Capture the cell that displays the provided text and extract its (X, Y) central coordinate. 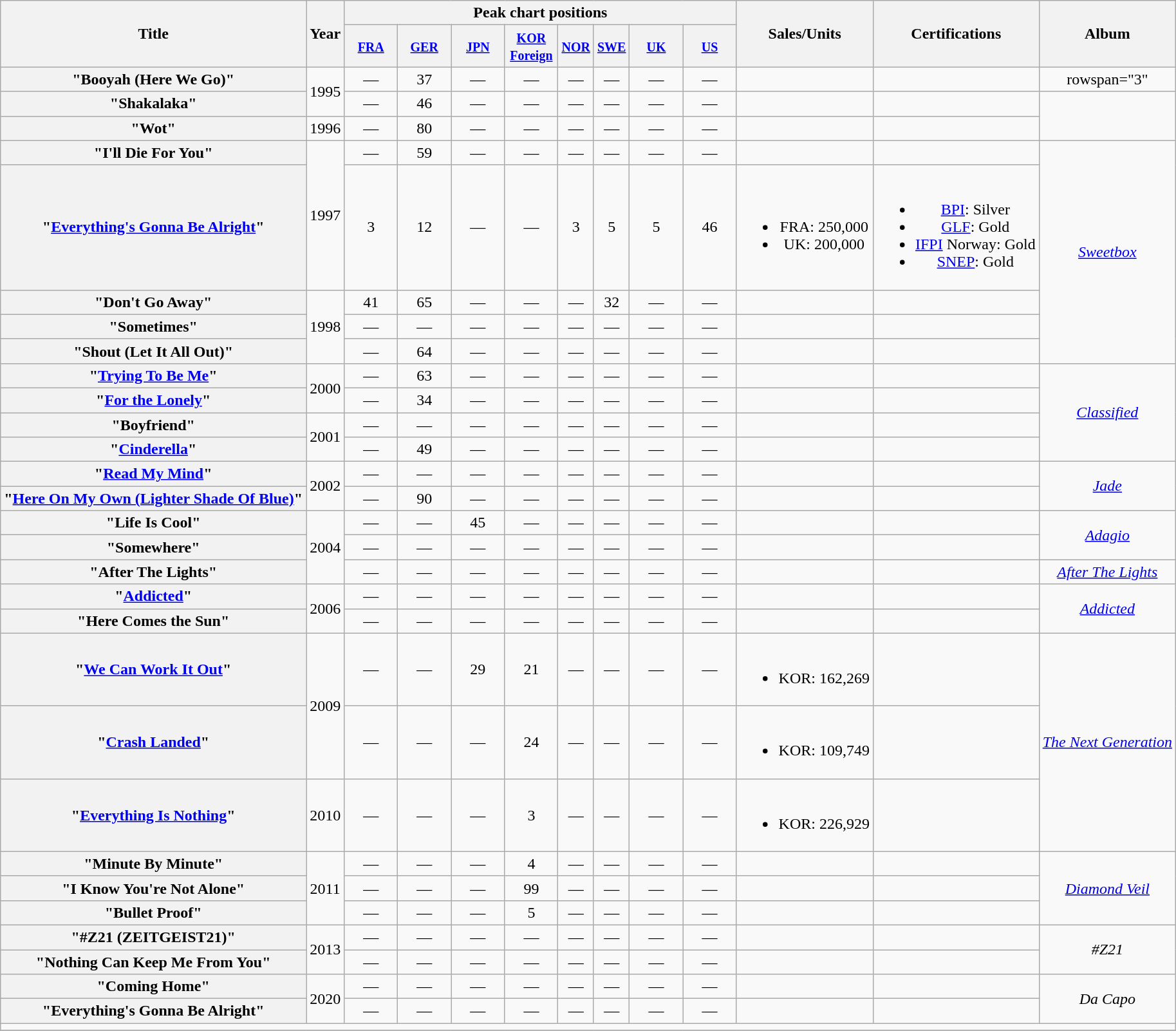
1997 (326, 215)
2010 (326, 815)
FRA (371, 46)
29 (478, 670)
Sales/Units (805, 33)
Album (1107, 33)
Da Capo (1107, 999)
1995 (326, 91)
Jade (1107, 486)
Addicted (1107, 609)
"Shakalaka" (153, 104)
1998 (326, 326)
"Bullet Proof" (153, 913)
The Next Generation (1107, 742)
2013 (326, 949)
"Trying To Be Me" (153, 375)
2002 (326, 486)
"Wot" (153, 128)
65 (425, 302)
2009 (326, 706)
1996 (326, 128)
59 (425, 153)
2020 (326, 999)
US (709, 46)
"Minute By Minute" (153, 864)
NOR (576, 46)
"Sometimes" (153, 326)
4 (532, 864)
"Read My Mind" (153, 474)
Classified (1107, 412)
After The Lights (1107, 572)
45 (478, 523)
Diamond Veil (1107, 888)
"Somewhere" (153, 547)
41 (371, 302)
KOR: 109,749 (805, 742)
Adagio (1107, 535)
"Coming Home" (153, 987)
rowspan="3" (1107, 79)
BPI: SilverGLF: GoldIFPI Norway: GoldSNEP: Gold (956, 227)
"Here Comes the Sun" (153, 621)
#Z21 (1107, 949)
"Everything Is Nothing" (153, 815)
"Nothing Can Keep Me From You" (153, 961)
"Don't Go Away" (153, 302)
99 (532, 888)
"Life Is Cool" (153, 523)
Peak chart positions (541, 13)
90 (425, 498)
Year (326, 33)
63 (425, 375)
"After The Lights" (153, 572)
"I'll Die For You" (153, 153)
32 (611, 302)
GER (425, 46)
SWE (611, 46)
"Boyfriend" (153, 424)
12 (425, 227)
2011 (326, 888)
34 (425, 400)
"Here On My Own (Lighter Shade Of Blue)" (153, 498)
2001 (326, 437)
64 (425, 351)
FRA: 250,000UK: 200,000 (805, 227)
2006 (326, 609)
KOR: 162,269 (805, 670)
"Cinderella" (153, 449)
"Addicted" (153, 596)
"Shout (Let It All Out)" (153, 351)
21 (532, 670)
80 (425, 128)
"#Z21 (ZEITGEIST21)" (153, 937)
Title (153, 33)
"We Can Work It Out" (153, 670)
49 (425, 449)
KORForeign (532, 46)
Certifications (956, 33)
2000 (326, 388)
"I Know You're Not Alone" (153, 888)
2004 (326, 547)
37 (425, 79)
"Booyah (Here We Go)" (153, 79)
KOR: 226,929 (805, 815)
"Crash Landed" (153, 742)
"For the Lonely" (153, 400)
Sweetbox (1107, 252)
UK (657, 46)
24 (532, 742)
JPN (478, 46)
